Return the (x, y) coordinate for the center point of the cell that contains the specified text.  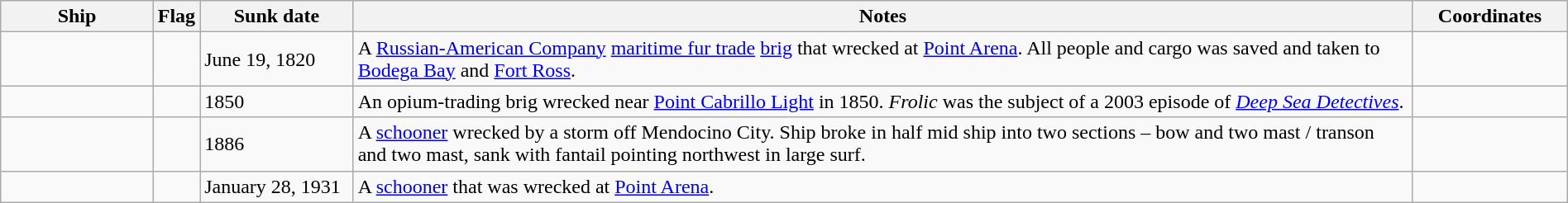
Ship (77, 17)
Sunk date (277, 17)
January 28, 1931 (277, 186)
A Russian-American Company maritime fur trade brig that wrecked at Point Arena. All people and cargo was saved and taken to Bodega Bay and Fort Ross. (883, 59)
Coordinates (1490, 17)
Notes (883, 17)
An opium-trading brig wrecked near Point Cabrillo Light in 1850. Frolic was the subject of a 2003 episode of Deep Sea Detectives. (883, 101)
Flag (176, 17)
1850 (277, 101)
A schooner that was wrecked at Point Arena. (883, 186)
1886 (277, 144)
June 19, 1820 (277, 59)
